Find where the given text appears and provide that cell's center as (X, Y) coordinate. 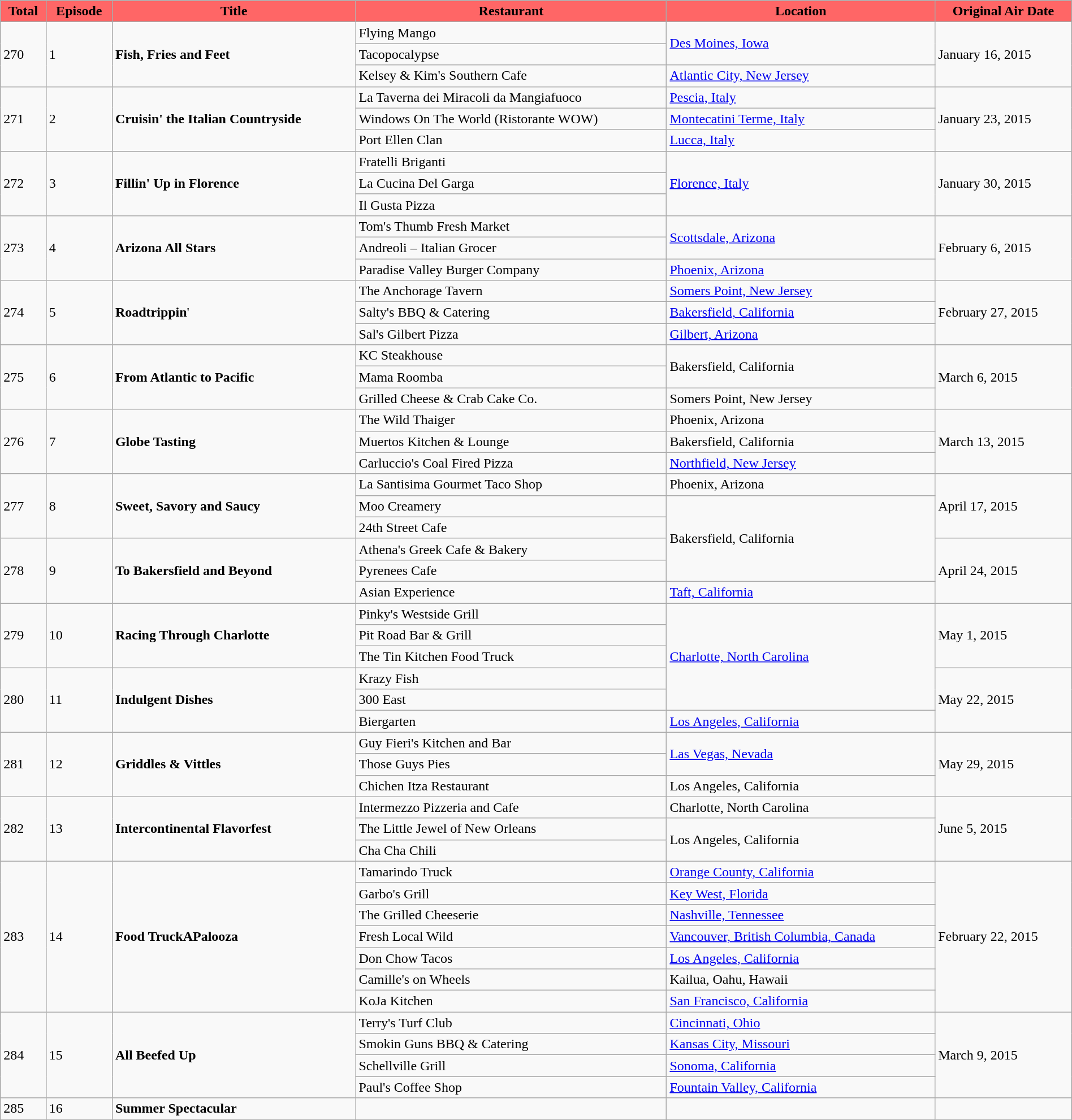
284 (24, 1055)
Racing Through Charlotte (234, 635)
Kelsey & Kim's Southern Cafe (511, 76)
La Santisima Gourmet Taco Shop (511, 485)
To Bakersfield and Beyond (234, 570)
Intermezzo Pizzeria and Cafe (511, 807)
February 27, 2015 (1004, 313)
From Atlantic to Pacific (234, 377)
273 (24, 248)
Original Air Date (1004, 11)
Tacopocalypse (511, 54)
Cha Cha Chili (511, 850)
Terry's Turf Club (511, 1023)
Fillin' Up in Florence (234, 183)
Summer Spectacular (234, 1109)
March 13, 2015 (1004, 442)
Fish, Fries and Feet (234, 54)
Location (801, 11)
280 (24, 700)
The Tin Kitchen Food Truck (511, 657)
Windows On The World (Ristorante WOW) (511, 119)
274 (24, 313)
276 (24, 442)
Port Ellen Clan (511, 140)
La Cucina Del Garga (511, 183)
Andreoli – Italian Grocer (511, 248)
January 30, 2015 (1004, 183)
16 (79, 1109)
The Wild Thaiger (511, 420)
Krazy Fish (511, 678)
Asian Experience (511, 592)
283 (24, 936)
271 (24, 119)
Lucca, Italy (801, 140)
Scottsdale, Arizona (801, 237)
270 (24, 54)
272 (24, 183)
Episode (79, 11)
Mama Roomba (511, 377)
Northfield, New Jersey (801, 463)
San Francisco, California (801, 1001)
April 17, 2015 (1004, 506)
Key West, Florida (801, 893)
Atlantic City, New Jersey (801, 76)
Chichen Itza Restaurant (511, 786)
March 6, 2015 (1004, 377)
Fountain Valley, California (801, 1087)
285 (24, 1109)
6 (79, 377)
May 1, 2015 (1004, 635)
Smokin Guns BBQ & Catering (511, 1044)
Globe Tasting (234, 442)
Sweet, Savory and Saucy (234, 506)
March 9, 2015 (1004, 1055)
Pinky's Westside Grill (511, 613)
Sonoma, California (801, 1066)
Carluccio's Coal Fired Pizza (511, 463)
14 (79, 936)
May 29, 2015 (1004, 764)
Des Moines, Iowa (801, 44)
February 22, 2015 (1004, 936)
15 (79, 1055)
1 (79, 54)
January 16, 2015 (1004, 54)
Paradise Valley Burger Company (511, 270)
Nashville, Tennessee (801, 915)
9 (79, 570)
Il Gusta Pizza (511, 205)
Pescia, Italy (801, 97)
January 23, 2015 (1004, 119)
Taft, California (801, 592)
Fresh Local Wild (511, 936)
Those Guys Pies (511, 764)
10 (79, 635)
278 (24, 570)
Biergarten (511, 721)
Garbo's Grill (511, 893)
Gilbert, Arizona (801, 334)
June 5, 2015 (1004, 829)
Grilled Cheese & Crab Cake Co. (511, 399)
Schellville Grill (511, 1066)
Kailua, Oahu, Hawaii (801, 980)
282 (24, 829)
Muertos Kitchen & Lounge (511, 442)
Paul's Coffee Shop (511, 1087)
Camille's on Wheels (511, 980)
Guy Fieri's Kitchen and Bar (511, 743)
Fratelli Briganti (511, 162)
Salty's BBQ & Catering (511, 313)
Indulgent Dishes (234, 700)
Vancouver, British Columbia, Canada (801, 936)
300 East (511, 700)
KoJa Kitchen (511, 1001)
May 22, 2015 (1004, 700)
279 (24, 635)
24th Street Cafe (511, 527)
Sal's Gilbert Pizza (511, 334)
Athena's Greek Cafe & Bakery (511, 549)
Cruisin' the Italian Countryside (234, 119)
3 (79, 183)
Las Vegas, Nevada (801, 754)
11 (79, 700)
4 (79, 248)
February 6, 2015 (1004, 248)
Arizona All Stars (234, 248)
All Beefed Up (234, 1055)
12 (79, 764)
Flying Mango (511, 33)
277 (24, 506)
Florence, Italy (801, 183)
8 (79, 506)
5 (79, 313)
The Anchorage Tavern (511, 291)
Total (24, 11)
7 (79, 442)
Don Chow Tacos (511, 958)
Kansas City, Missouri (801, 1044)
Food TruckAPalooza (234, 936)
The Little Jewel of New Orleans (511, 829)
Montecatini Terme, Italy (801, 119)
Roadtrippin' (234, 313)
Pyrenees Cafe (511, 570)
Tamarindo Truck (511, 872)
Griddles & Vittles (234, 764)
Restaurant (511, 11)
La Taverna dei Miracoli da Mangiafuoco (511, 97)
Title (234, 11)
13 (79, 829)
275 (24, 377)
281 (24, 764)
Pit Road Bar & Grill (511, 635)
KC Steakhouse (511, 356)
Orange County, California (801, 872)
2 (79, 119)
The Grilled Cheeserie (511, 915)
Tom's Thumb Fresh Market (511, 226)
Cincinnati, Ohio (801, 1023)
Moo Creamery (511, 506)
April 24, 2015 (1004, 570)
Intercontinental Flavorfest (234, 829)
